From the cell containing the given text, extract its center point as [x, y] coordinate. 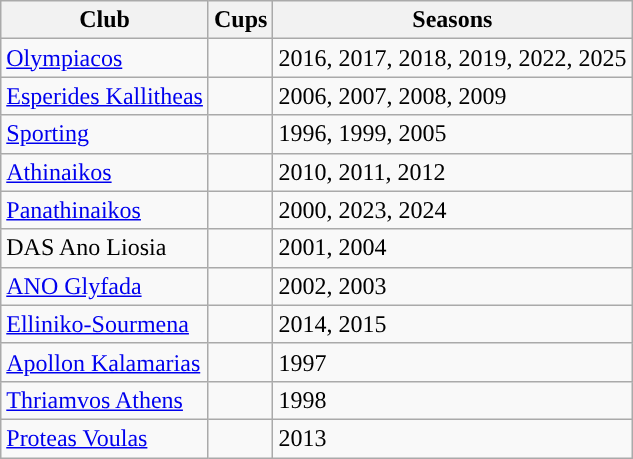
2010, 2011, 2012 [452, 172]
Cups [240, 20]
Esperides Kallitheas [105, 96]
1996, 1999, 2005 [452, 134]
ANO Glyfada [105, 286]
2016, 2017, 2018, 2019, 2022, 2025 [452, 58]
DAS Ano Liosia [105, 248]
Elliniko-Sourmena [105, 324]
1997 [452, 362]
Panathinaikos [105, 210]
Apollon Kalamarias [105, 362]
2014, 2015 [452, 324]
Club [105, 20]
2001, 2004 [452, 248]
2013 [452, 438]
Sporting [105, 134]
2002, 2003 [452, 286]
Proteas Voulas [105, 438]
2000, 2023, 2024 [452, 210]
Thriamvos Athens [105, 400]
Athinaikos [105, 172]
1998 [452, 400]
2006, 2007, 2008, 2009 [452, 96]
Olympiacos [105, 58]
Seasons [452, 20]
